Provide the (X, Y) coordinate of the cell's center where the given text is located.  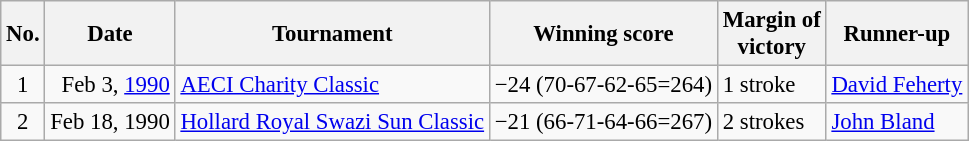
Tournament (332, 34)
Feb 18, 1990 (110, 122)
No. (23, 34)
Winning score (603, 34)
2 (23, 122)
Margin ofvictory (772, 34)
−24 (70-67-62-65=264) (603, 85)
Runner-up (897, 34)
AECI Charity Classic (332, 85)
David Feherty (897, 85)
Hollard Royal Swazi Sun Classic (332, 122)
1 (23, 85)
John Bland (897, 122)
1 stroke (772, 85)
Feb 3, 1990 (110, 85)
2 strokes (772, 122)
Date (110, 34)
−21 (66-71-64-66=267) (603, 122)
